Capture the cell that displays the provided text and extract its (X, Y) central coordinate. 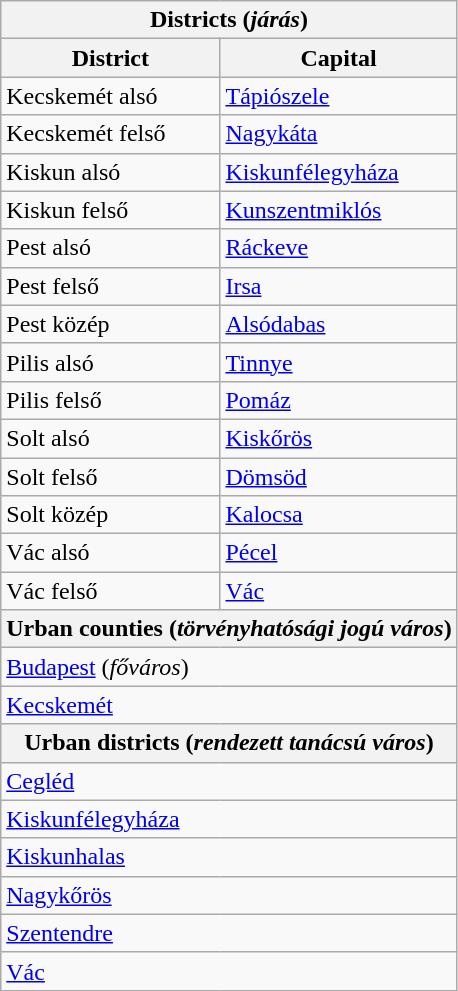
Districts (járás) (229, 20)
Kecskemét alsó (110, 96)
Nagykőrös (229, 895)
Pomáz (338, 400)
Urban districts (rendezett tanácsú város) (229, 743)
District (110, 58)
Solt felső (110, 477)
Kecskemét (229, 705)
Pest alsó (110, 248)
Vác felső (110, 591)
Kiskun felső (110, 210)
Pilis felső (110, 400)
Kiskunhalas (229, 857)
Dömsöd (338, 477)
Cegléd (229, 781)
Solt alsó (110, 438)
Kecskemét felső (110, 134)
Capital (338, 58)
Vác alsó (110, 553)
Szentendre (229, 933)
Kiskőrös (338, 438)
Budapest (főváros) (229, 667)
Kunszentmiklós (338, 210)
Irsa (338, 286)
Ráckeve (338, 248)
Urban counties (törvényhatósági jogú város) (229, 629)
Tápiószele (338, 96)
Solt közép (110, 515)
Pécel (338, 553)
Pest közép (110, 324)
Nagykáta (338, 134)
Pest felső (110, 286)
Kiskun alsó (110, 172)
Alsódabas (338, 324)
Pilis alsó (110, 362)
Kalocsa (338, 515)
Tinnye (338, 362)
